Find where the given text appears and provide that cell's center as [X, Y] coordinate. 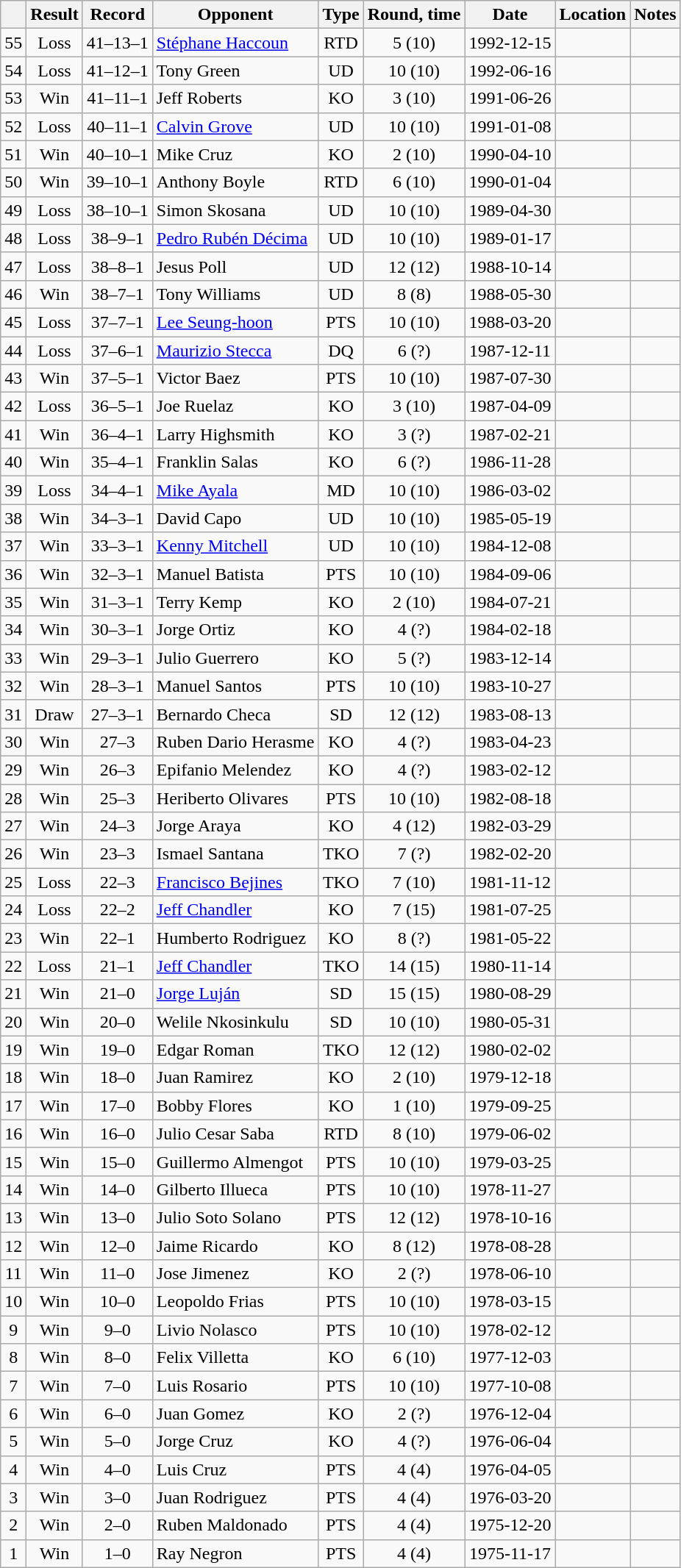
1982-02-20 [510, 854]
7 (?) [414, 854]
26 [13, 854]
38–9–1 [118, 238]
1982-08-18 [510, 798]
MD [341, 490]
52 [13, 126]
Humberto Rodriguez [235, 938]
Larry Highsmith [235, 434]
32 [13, 686]
28 [13, 798]
29 [13, 770]
Bernardo Checa [235, 714]
12 [13, 1246]
22–3 [118, 882]
1975-11-17 [510, 1553]
Jorge Luján [235, 994]
41–11–1 [118, 99]
Round, time [414, 15]
Mike Ayala [235, 490]
1983-12-14 [510, 658]
5–0 [118, 1442]
1984-09-06 [510, 574]
8 [13, 1358]
14–0 [118, 1189]
4 (12) [414, 826]
21–1 [118, 966]
Ismael Santana [235, 854]
Location [593, 15]
Juan Rodriguez [235, 1497]
Luis Cruz [235, 1469]
48 [13, 238]
David Capo [235, 518]
28–3–1 [118, 686]
1989-04-30 [510, 210]
1979-03-25 [510, 1161]
22–1 [118, 938]
1984-12-08 [510, 546]
38 [13, 518]
31 [13, 714]
1990-01-04 [510, 182]
Lee Seung-hoon [235, 322]
Jorge Ortiz [235, 630]
11 [13, 1274]
40 [13, 462]
6–0 [118, 1414]
1981-07-25 [510, 910]
1992-12-15 [510, 43]
Pedro Rubén Décima [235, 238]
8–0 [118, 1358]
9–0 [118, 1330]
38–10–1 [118, 210]
13 [13, 1217]
Draw [54, 714]
31–3–1 [118, 602]
51 [13, 154]
5 (?) [414, 658]
18 [13, 1078]
5 (10) [414, 43]
1980-11-14 [510, 966]
41 [13, 434]
1979-12-18 [510, 1078]
30 [13, 742]
8 (12) [414, 1246]
5 [13, 1442]
34 [13, 630]
1980-08-29 [510, 994]
43 [13, 379]
3 (?) [414, 434]
Jaime Ricardo [235, 1246]
1986-11-28 [510, 462]
1989-01-17 [510, 238]
24 [13, 910]
24–3 [118, 826]
Gilberto Illueca [235, 1189]
40–11–1 [118, 126]
Result [54, 15]
1976-06-04 [510, 1442]
1988-10-14 [510, 266]
1 (10) [414, 1106]
37 [13, 546]
Jorge Cruz [235, 1442]
35 [13, 602]
Edgar Roman [235, 1050]
41–13–1 [118, 43]
1992-06-16 [510, 71]
Victor Baez [235, 379]
Franklin Salas [235, 462]
22–2 [118, 910]
26–3 [118, 770]
3 [13, 1497]
19 [13, 1050]
Welile Nkosinkulu [235, 1022]
30–3–1 [118, 630]
1983-04-23 [510, 742]
1978-08-28 [510, 1246]
1987-02-21 [510, 434]
Calvin Grove [235, 126]
14 [13, 1189]
15–0 [118, 1161]
1980-02-02 [510, 1050]
1980-05-31 [510, 1022]
38–7–1 [118, 294]
1985-05-19 [510, 518]
1987-07-30 [510, 379]
37–6–1 [118, 351]
12–0 [118, 1246]
15 [13, 1161]
33–3–1 [118, 546]
1988-03-20 [510, 322]
1978-02-12 [510, 1330]
1983-10-27 [510, 686]
32–3–1 [118, 574]
36 [13, 574]
1986-03-02 [510, 490]
Guillermo Almengot [235, 1161]
44 [13, 351]
Epifanio Melendez [235, 770]
40–10–1 [118, 154]
10 [13, 1302]
7 (15) [414, 910]
Terry Kemp [235, 602]
4 [13, 1469]
10–0 [118, 1302]
1978-06-10 [510, 1274]
Tony Green [235, 71]
1976-04-05 [510, 1469]
Manuel Batista [235, 574]
Leopoldo Frias [235, 1302]
3–0 [118, 1497]
16–0 [118, 1134]
1981-11-12 [510, 882]
4–0 [118, 1469]
37–7–1 [118, 322]
Tony Williams [235, 294]
Julio Guerrero [235, 658]
1990-04-10 [510, 154]
Jose Jimenez [235, 1274]
7–0 [118, 1386]
Juan Gomez [235, 1414]
Record [118, 15]
1984-07-21 [510, 602]
25–3 [118, 798]
1988-05-30 [510, 294]
7 (10) [414, 882]
1979-06-02 [510, 1134]
Jorge Araya [235, 826]
11–0 [118, 1274]
49 [13, 210]
18–0 [118, 1078]
Julio Cesar Saba [235, 1134]
20 [13, 1022]
27–3 [118, 742]
Anthony Boyle [235, 182]
Stéphane Haccoun [235, 43]
2 [13, 1525]
Joe Ruelaz [235, 407]
7 [13, 1386]
Bobby Flores [235, 1106]
39 [13, 490]
Juan Ramirez [235, 1078]
6 [13, 1414]
27 [13, 826]
36–4–1 [118, 434]
22 [13, 966]
Opponent [235, 15]
1978-03-15 [510, 1302]
1987-04-09 [510, 407]
35–4–1 [118, 462]
1977-10-08 [510, 1386]
42 [13, 407]
36–5–1 [118, 407]
1977-12-03 [510, 1358]
34–3–1 [118, 518]
Luis Rosario [235, 1386]
1979-09-25 [510, 1106]
Jesus Poll [235, 266]
1987-12-11 [510, 351]
1991-01-08 [510, 126]
1982-03-29 [510, 826]
19–0 [118, 1050]
Type [341, 15]
9 [13, 1330]
1991-06-26 [510, 99]
Kenny Mitchell [235, 546]
1976-03-20 [510, 1497]
17–0 [118, 1106]
1978-11-27 [510, 1189]
Ray Negron [235, 1553]
1978-10-16 [510, 1217]
1–0 [118, 1553]
Simon Skosana [235, 210]
23–3 [118, 854]
1983-02-12 [510, 770]
13–0 [118, 1217]
1983-08-13 [510, 714]
Ruben Maldonado [235, 1525]
Heriberto Olivares [235, 798]
1981-05-22 [510, 938]
Maurizio Stecca [235, 351]
20–0 [118, 1022]
Date [510, 15]
Felix Villetta [235, 1358]
37–5–1 [118, 379]
47 [13, 266]
21 [13, 994]
Ruben Dario Herasme [235, 742]
1984-02-18 [510, 630]
38–8–1 [118, 266]
33 [13, 658]
15 (15) [414, 994]
46 [13, 294]
DQ [341, 351]
8 (?) [414, 938]
27–3–1 [118, 714]
54 [13, 71]
21–0 [118, 994]
25 [13, 882]
45 [13, 322]
55 [13, 43]
50 [13, 182]
Francisco Bejines [235, 882]
17 [13, 1106]
Notes [655, 15]
39–10–1 [118, 182]
Manuel Santos [235, 686]
Julio Soto Solano [235, 1217]
8 (8) [414, 294]
2–0 [118, 1525]
14 (15) [414, 966]
Jeff Roberts [235, 99]
1 [13, 1553]
34–4–1 [118, 490]
23 [13, 938]
1976-12-04 [510, 1414]
Mike Cruz [235, 154]
Livio Nolasco [235, 1330]
53 [13, 99]
16 [13, 1134]
41–12–1 [118, 71]
8 (10) [414, 1134]
1975-12-20 [510, 1525]
29–3–1 [118, 658]
